Provide the [x, y] coordinate of the cell's center where the given text is located.  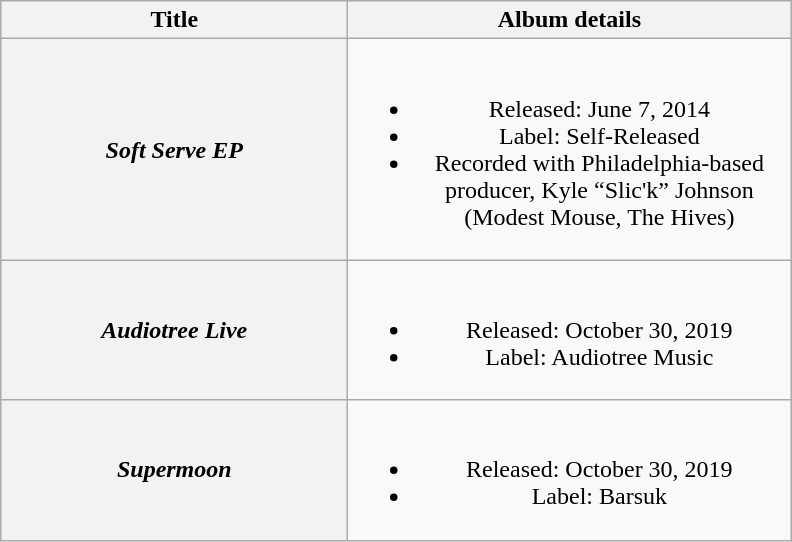
Title [174, 20]
Released: October 30, 2019Label: Audiotree Music [570, 330]
Supermoon [174, 470]
Soft Serve EP [174, 150]
Album details [570, 20]
Released: June 7, 2014Label: Self-ReleasedRecorded with Philadelphia-based producer, Kyle “Slic'k” Johnson (Modest Mouse, The Hives) [570, 150]
Audiotree Live [174, 330]
Released: October 30, 2019Label: Barsuk [570, 470]
